Extract the [x, y] coordinate from the center of the cell holding the provided text.  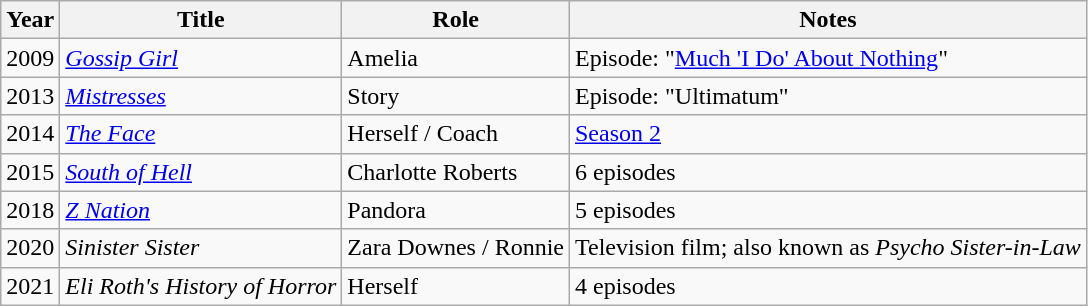
The Face [201, 134]
Episode: "Much 'I Do' About Nothing" [828, 58]
Z Nation [201, 210]
Sinister Sister [201, 248]
2020 [30, 248]
5 episodes [828, 210]
2009 [30, 58]
2018 [30, 210]
Zara Downes / Ronnie [456, 248]
Notes [828, 20]
Year [30, 20]
Television film; also known as Psycho Sister-in-Law [828, 248]
2014 [30, 134]
Charlotte Roberts [456, 172]
Herself [456, 286]
Eli Roth's History of Horror [201, 286]
Mistresses [201, 96]
6 episodes [828, 172]
Role [456, 20]
Herself / Coach [456, 134]
4 episodes [828, 286]
2015 [30, 172]
2021 [30, 286]
Gossip Girl [201, 58]
Story [456, 96]
2013 [30, 96]
Amelia [456, 58]
South of Hell [201, 172]
Episode: "Ultimatum" [828, 96]
Pandora [456, 210]
Season 2 [828, 134]
Title [201, 20]
